For the text-containing cell, return its midpoint in (X, Y) coordinate format. 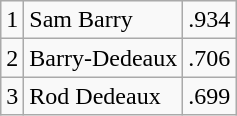
3 (12, 96)
2 (12, 58)
.934 (210, 20)
Rod Dedeaux (104, 96)
1 (12, 20)
Barry-Dedeaux (104, 58)
Sam Barry (104, 20)
.706 (210, 58)
.699 (210, 96)
